Detect which cell encompasses the target text, then output its (X, Y) center coordinate. 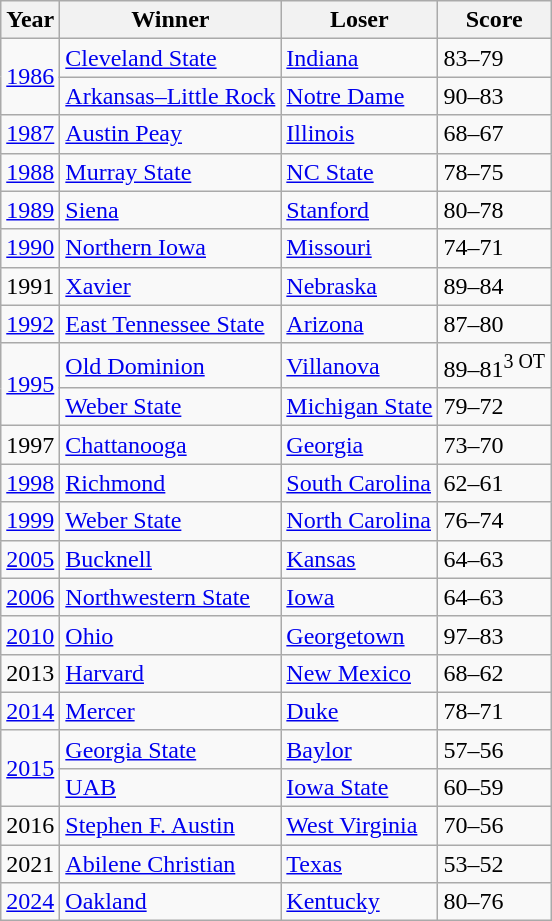
2021 (30, 864)
1989 (30, 210)
53–52 (494, 864)
NC State (360, 172)
Stanford (360, 210)
North Carolina (360, 521)
87–80 (494, 324)
Abilene Christian (170, 864)
78–71 (494, 711)
1998 (30, 483)
78–75 (494, 172)
2016 (30, 826)
Austin Peay (170, 134)
Arkansas–Little Rock (170, 96)
83–79 (494, 58)
Xavier (170, 286)
Baylor (360, 749)
60–59 (494, 787)
2005 (30, 559)
68–62 (494, 673)
Northern Iowa (170, 248)
Bucknell (170, 559)
Georgia State (170, 749)
Score (494, 20)
76–74 (494, 521)
2014 (30, 711)
Mercer (170, 711)
57–56 (494, 749)
Kentucky (360, 902)
West Virginia (360, 826)
74–71 (494, 248)
Georgia (360, 445)
Iowa (360, 597)
Year (30, 20)
New Mexico (360, 673)
Villanova (360, 366)
89–813 OT (494, 366)
Kansas (360, 559)
Harvard (170, 673)
Duke (360, 711)
Stephen F. Austin (170, 826)
Chattanooga (170, 445)
Cleveland State (170, 58)
Arizona (360, 324)
1999 (30, 521)
97–83 (494, 635)
East Tennessee State (170, 324)
1995 (30, 384)
2013 (30, 673)
1987 (30, 134)
Georgetown (360, 635)
79–72 (494, 407)
73–70 (494, 445)
Northwestern State (170, 597)
89–84 (494, 286)
Loser (360, 20)
Illinois (360, 134)
90–83 (494, 96)
2024 (30, 902)
Indiana (360, 58)
68–67 (494, 134)
South Carolina (360, 483)
1988 (30, 172)
UAB (170, 787)
70–56 (494, 826)
2006 (30, 597)
Oakland (170, 902)
Siena (170, 210)
1986 (30, 77)
Notre Dame (360, 96)
Michigan State (360, 407)
Missouri (360, 248)
1992 (30, 324)
Richmond (170, 483)
Ohio (170, 635)
1991 (30, 286)
Texas (360, 864)
80–78 (494, 210)
2010 (30, 635)
1997 (30, 445)
Winner (170, 20)
62–61 (494, 483)
2015 (30, 768)
Old Dominion (170, 366)
Nebraska (360, 286)
1990 (30, 248)
Iowa State (360, 787)
80–76 (494, 902)
Murray State (170, 172)
